Return the (x, y) coordinate for the center point of the cell that contains the specified text.  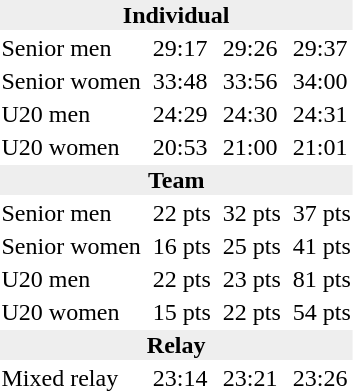
24:31 (322, 114)
32 pts (252, 213)
29:37 (322, 48)
34:00 (322, 81)
41 pts (322, 246)
54 pts (322, 312)
15 pts (182, 312)
Individual (176, 15)
33:48 (182, 81)
21:01 (322, 147)
81 pts (322, 279)
21:00 (252, 147)
20:53 (182, 147)
25 pts (252, 246)
33:56 (252, 81)
29:17 (182, 48)
Relay (176, 345)
37 pts (322, 213)
29:26 (252, 48)
23 pts (252, 279)
24:29 (182, 114)
Team (176, 180)
16 pts (182, 246)
24:30 (252, 114)
